For the text-containing cell, return its midpoint in [x, y] coordinate format. 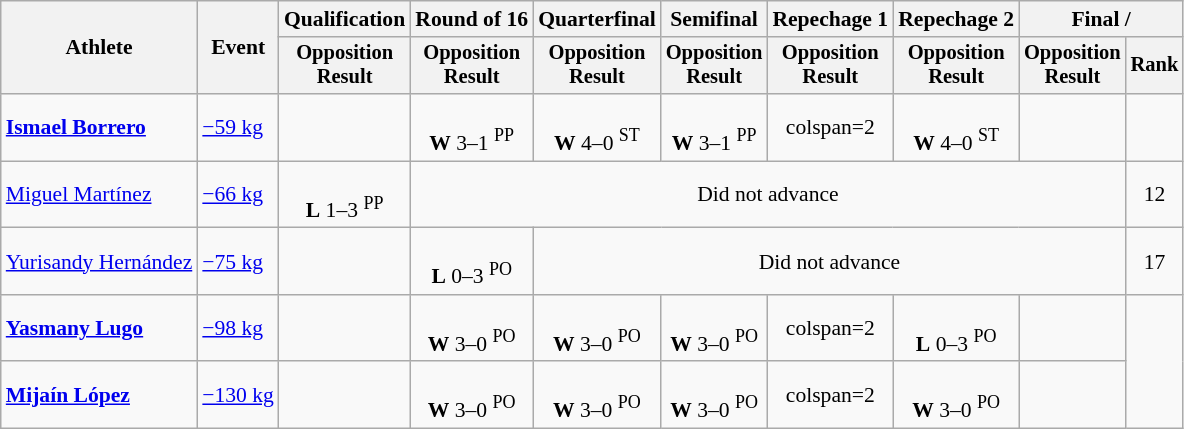
−98 kg [238, 328]
−75 kg [238, 262]
Event [238, 48]
Miguel Martínez [100, 194]
Round of 16 [472, 19]
−130 kg [238, 396]
Mijaín López [100, 396]
Qualification [344, 19]
Yurisandy Hernández [100, 262]
Semifinal [714, 19]
Yasmany Lugo [100, 328]
L 1–3 PP [344, 194]
Final / [1101, 19]
Repechage 1 [830, 19]
17 [1155, 262]
−59 kg [238, 128]
Athlete [100, 48]
Repechage 2 [956, 19]
Rank [1155, 66]
−66 kg [238, 194]
12 [1155, 194]
Quarterfinal [597, 19]
Ismael Borrero [100, 128]
